Scan for the cell matching the given text and deliver its [x, y] coordinate at center. 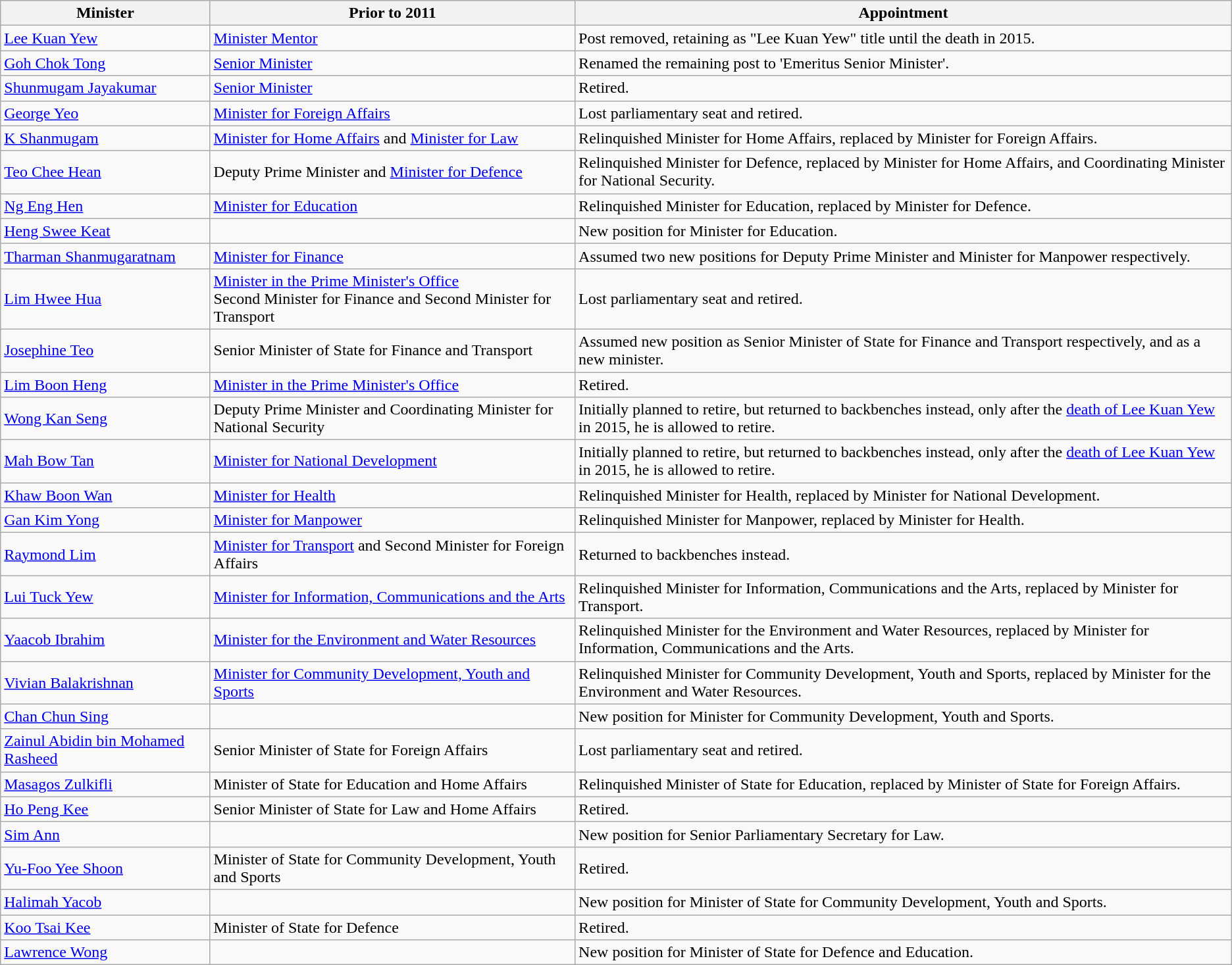
George Yeo [105, 113]
Minister for Health [392, 495]
Relinquished Minister for Information, Communications and the Arts, replaced by Minister for Transport. [904, 597]
Senior Minister of State for Foreign Affairs [392, 750]
Assumed two new positions for Deputy Prime Minister and Minister for Manpower respectively. [904, 256]
Yaacob Ibrahim [105, 639]
Minister for Information, Communications and the Arts [392, 597]
Lim Boon Heng [105, 385]
Minister for Community Development, Youth and Sports [392, 683]
Minister of State for Education and Home Affairs [392, 784]
Yu-Foo Yee Shoon [105, 868]
New position for Minister for Community Development, Youth and Sports. [904, 716]
Returned to backbenches instead. [904, 554]
Khaw Boon Wan [105, 495]
Senior Minister of State for Finance and Transport [392, 350]
Relinquished Minister of State for Education, replaced by Minister of State for Foreign Affairs. [904, 784]
Minister for the Environment and Water Resources [392, 639]
Masagos Zulkifli [105, 784]
Goh Chok Tong [105, 63]
Minister in the Prime Minister's Office [392, 385]
Relinquished Minister for Home Affairs, replaced by Minister for Foreign Affairs. [904, 138]
Prior to 2011 [392, 13]
Minister [105, 13]
Sim Ann [105, 834]
Chan Chun Sing [105, 716]
Deputy Prime Minister and Minister for Defence [392, 172]
New position for Minister of State for Community Development, Youth and Sports. [904, 902]
Relinquished Minister for Education, replaced by Minister for Defence. [904, 206]
Shunmugam Jayakumar [105, 88]
Koo Tsai Kee [105, 927]
Tharman Shanmugaratnam [105, 256]
Teo Chee Hean [105, 172]
Wong Kan Seng [105, 418]
Heng Swee Keat [105, 231]
Post removed, retaining as "Lee Kuan Yew" title until the death in 2015. [904, 38]
Minister for Finance [392, 256]
New position for Minister for Education. [904, 231]
Lee Kuan Yew [105, 38]
Senior Minister of State for Law and Home Affairs [392, 809]
Minister for Manpower [392, 520]
Minister for Foreign Affairs [392, 113]
Vivian Balakrishnan [105, 683]
Minister in the Prime Minister's OfficeSecond Minister for Finance and Second Minister for Transport [392, 299]
Minister for Education [392, 206]
New position for Minister of State for Defence and Education. [904, 953]
Ho Peng Kee [105, 809]
Minister of State for Defence [392, 927]
Relinquished Minister for Community Development, Youth and Sports, replaced by Minister for the Environment and Water Resources. [904, 683]
Relinquished Minister for Manpower, replaced by Minister for Health. [904, 520]
Appointment [904, 13]
Lawrence Wong [105, 953]
Minister Mentor [392, 38]
Minister of State for Community Development, Youth and Sports [392, 868]
Halimah Yacob [105, 902]
Lim Hwee Hua [105, 299]
Raymond Lim [105, 554]
Relinquished Minister for the Environment and Water Resources, replaced by Minister for Information, Communications and the Arts. [904, 639]
Minister for National Development [392, 462]
Relinquished Minister for Defence, replaced by Minister for Home Affairs, and Coordinating Minister for National Security. [904, 172]
Relinquished Minister for Health, replaced by Minister for National Development. [904, 495]
Zainul Abidin bin Mohamed Rasheed [105, 750]
Lui Tuck Yew [105, 597]
Renamed the remaining post to 'Emeritus Senior Minister'. [904, 63]
Josephine Teo [105, 350]
Minister for Transport and Second Minister for Foreign Affairs [392, 554]
K Shanmugam [105, 138]
Deputy Prime Minister and Coordinating Minister for National Security [392, 418]
Ng Eng Hen [105, 206]
New position for Senior Parliamentary Secretary for Law. [904, 834]
Assumed new position as Senior Minister of State for Finance and Transport respectively, and as a new minister. [904, 350]
Mah Bow Tan [105, 462]
Minister for Home Affairs and Minister for Law [392, 138]
Gan Kim Yong [105, 520]
